Provide the (x, y) coordinate of the cell's center where the given text is located.  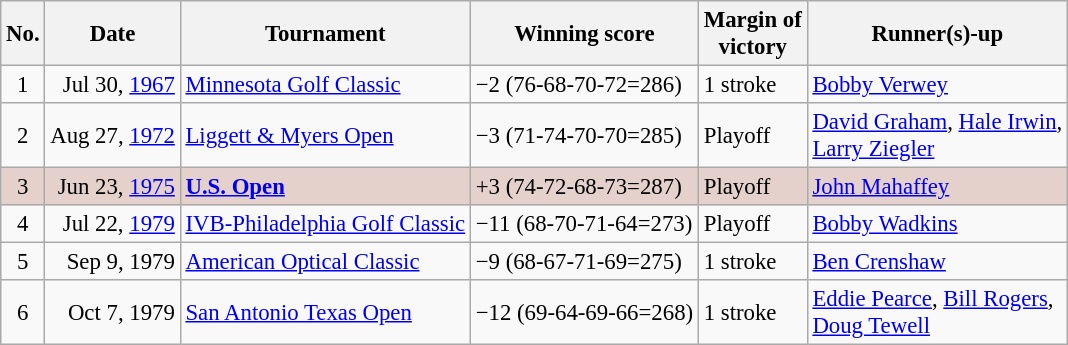
Oct 7, 1979 (112, 312)
6 (23, 312)
4 (23, 224)
Runner(s)-up (937, 34)
−2 (76-68-70-72=286) (584, 85)
American Optical Classic (325, 262)
−11 (68-70-71-64=273) (584, 224)
San Antonio Texas Open (325, 312)
Tournament (325, 34)
Eddie Pearce, Bill Rogers, Doug Tewell (937, 312)
Sep 9, 1979 (112, 262)
Liggett & Myers Open (325, 136)
−3 (71-74-70-70=285) (584, 136)
Margin ofvictory (752, 34)
IVB-Philadelphia Golf Classic (325, 224)
Bobby Verwey (937, 85)
1 (23, 85)
No. (23, 34)
David Graham, Hale Irwin, Larry Ziegler (937, 136)
Aug 27, 1972 (112, 136)
Jul 30, 1967 (112, 85)
U.S. Open (325, 187)
−12 (69-64-69-66=268) (584, 312)
Bobby Wadkins (937, 224)
+3 (74-72-68-73=287) (584, 187)
Minnesota Golf Classic (325, 85)
3 (23, 187)
Date (112, 34)
John Mahaffey (937, 187)
−9 (68-67-71-69=275) (584, 262)
Winning score (584, 34)
2 (23, 136)
5 (23, 262)
Jul 22, 1979 (112, 224)
Ben Crenshaw (937, 262)
Jun 23, 1975 (112, 187)
